Determine the (x, y) coordinate at the center of the cell enclosing the given text.  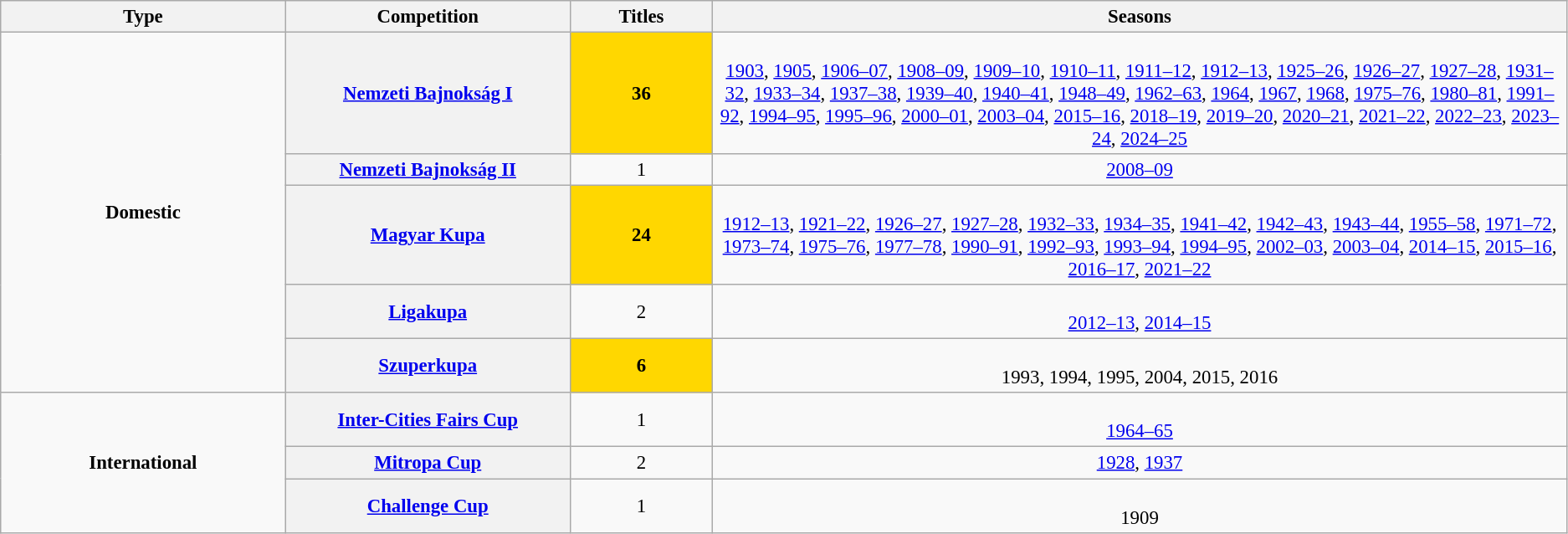
1993, 1994, 1995, 2004, 2015, 2016 (1140, 367)
Szuperkupa (428, 367)
Nemzeti Bajnokság II (428, 170)
Domestic (143, 213)
1964–65 (1140, 420)
2008–09 (1140, 170)
6 (641, 367)
Seasons (1140, 17)
Type (143, 17)
Titles (641, 17)
Challenge Cup (428, 506)
1909 (1140, 506)
36 (641, 94)
Magyar Kupa (428, 236)
Competition (428, 17)
International (143, 464)
Nemzeti Bajnokság I (428, 94)
Ligakupa (428, 311)
1928, 1937 (1140, 463)
2012–13, 2014–15 (1140, 311)
Mitropa Cup (428, 463)
24 (641, 236)
Inter-Cities Fairs Cup (428, 420)
